For the text-containing cell, return its midpoint in (X, Y) coordinate format. 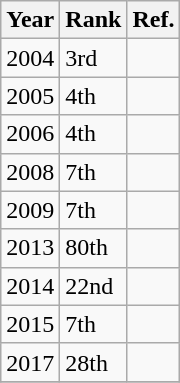
2008 (30, 172)
80th (94, 248)
3rd (94, 58)
22nd (94, 286)
28th (94, 362)
2009 (30, 210)
2014 (30, 286)
Year (30, 20)
2013 (30, 248)
2015 (30, 324)
2005 (30, 96)
Rank (94, 20)
2006 (30, 134)
Ref. (154, 20)
2004 (30, 58)
2017 (30, 362)
